From the cell containing the given text, extract its center point as [X, Y] coordinate. 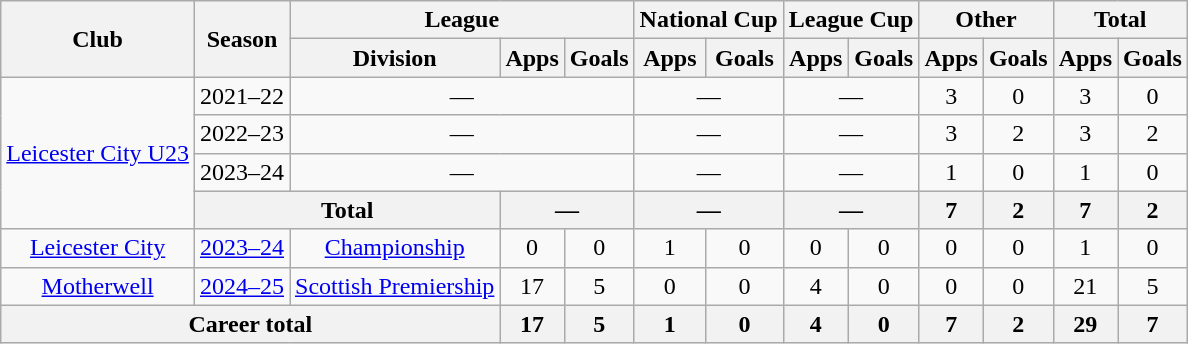
Championship [395, 248]
Division [395, 58]
Leicester City U23 [98, 153]
2024–25 [242, 286]
Career total [250, 324]
Other [986, 20]
29 [1085, 324]
Leicester City [98, 248]
National Cup [708, 20]
2022–23 [242, 134]
2021–22 [242, 96]
League [462, 20]
League Cup [851, 20]
Scottish Premiership [395, 286]
Club [98, 39]
21 [1085, 286]
Motherwell [98, 286]
Season [242, 39]
